Search for the cell housing the specified text and yield its (X, Y) center coordinate. 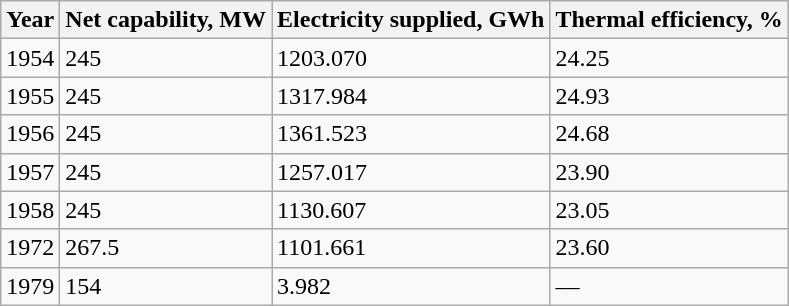
Year (30, 20)
Electricity supplied, GWh (411, 20)
1130.607 (411, 210)
23.60 (669, 248)
23.90 (669, 172)
1257.017 (411, 172)
24.25 (669, 58)
1361.523 (411, 134)
1972 (30, 248)
24.93 (669, 96)
1203.070 (411, 58)
1958 (30, 210)
1954 (30, 58)
24.68 (669, 134)
267.5 (166, 248)
–– (669, 286)
Net capability, MW (166, 20)
1317.984 (411, 96)
23.05 (669, 210)
Thermal efficiency, % (669, 20)
154 (166, 286)
3.982 (411, 286)
1101.661 (411, 248)
1955 (30, 96)
1979 (30, 286)
1957 (30, 172)
1956 (30, 134)
